Locate the cell with the specified text and output its (X, Y) center coordinate. 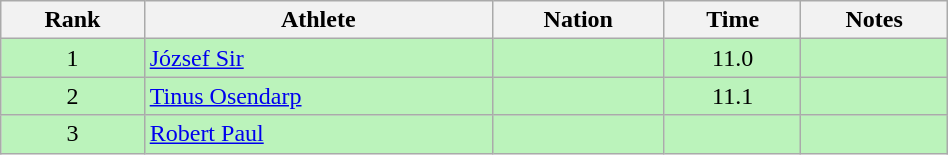
1 (72, 58)
Athlete (318, 20)
11.1 (732, 96)
Time (732, 20)
Tinus Osendarp (318, 96)
Nation (578, 20)
Notes (874, 20)
József Sir (318, 58)
3 (72, 134)
2 (72, 96)
Rank (72, 20)
Robert Paul (318, 134)
11.0 (732, 58)
